From the cell containing the given text, extract its center point as (x, y) coordinate. 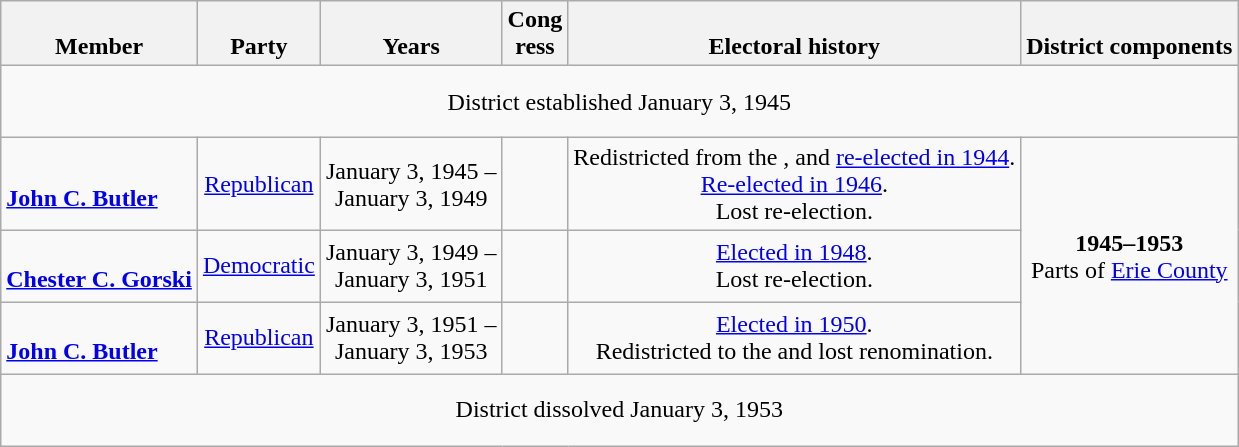
Congress (535, 34)
District established January 3, 1945 (620, 102)
Electoral history (794, 34)
Redistricted from the , and re-elected in 1944.Re-elected in 1946.Lost re-election. (794, 184)
Years (411, 34)
Elected in 1948.Lost re-election. (794, 266)
January 3, 1945 –January 3, 1949 (411, 184)
January 3, 1949 –January 3, 1951 (411, 266)
District dissolved January 3, 1953 (620, 410)
Elected in 1950.Redistricted to the and lost renomination. (794, 338)
January 3, 1951 –January 3, 1953 (411, 338)
1945–1953Parts of Erie County (1130, 256)
District components (1130, 34)
Party (258, 34)
Chester C. Gorski (100, 266)
Democratic (258, 266)
Member (100, 34)
